Provide the (x, y) coordinate of the cell's center where the given text is located.  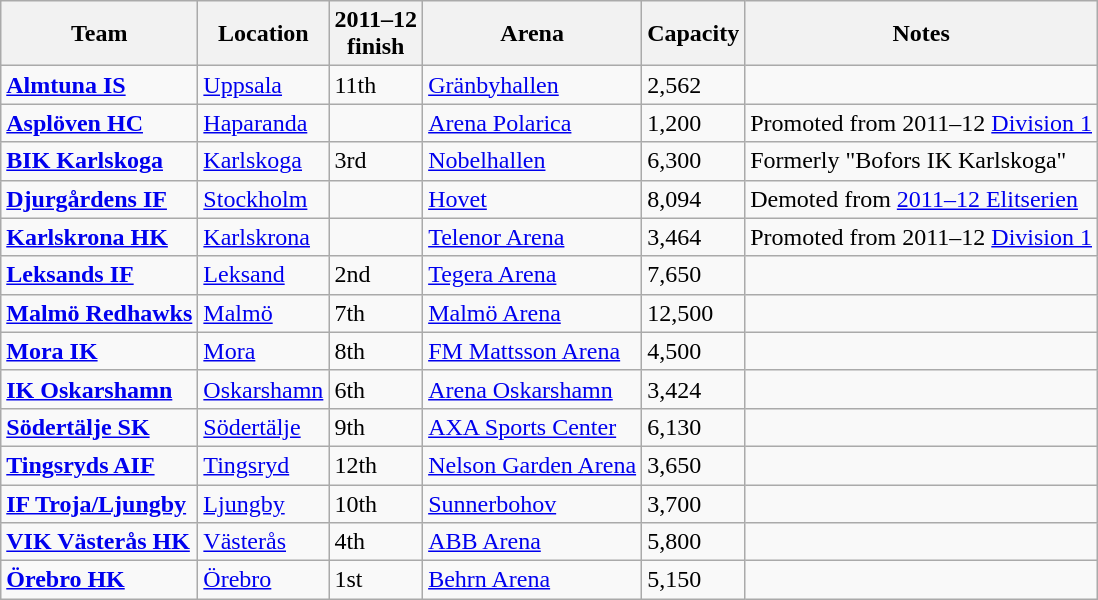
AXA Sports Center (532, 427)
5,150 (694, 580)
VIK Västerås HK (100, 542)
Tegera Arena (532, 275)
Örebro HK (100, 580)
Arena (532, 34)
1,200 (694, 123)
2011–12finish (376, 34)
6th (376, 389)
4th (376, 542)
Team (100, 34)
8,094 (694, 199)
Leksands IF (100, 275)
7th (376, 313)
BIK Karlskoga (100, 161)
Djurgårdens IF (100, 199)
3,700 (694, 503)
Malmö Arena (532, 313)
Sunnerbohov (532, 503)
12th (376, 465)
7,650 (694, 275)
Malmö Redhawks (100, 313)
Almtuna IS (100, 85)
Capacity (694, 34)
Tingsryd (264, 465)
8th (376, 351)
Karlskrona (264, 237)
2nd (376, 275)
Ljungby (264, 503)
Notes (922, 34)
3,650 (694, 465)
Södertälje (264, 427)
4,500 (694, 351)
Södertälje SK (100, 427)
IK Oskarshamn (100, 389)
Malmö (264, 313)
Location (264, 34)
IF Troja/Ljungby (100, 503)
Formerly "Bofors IK Karlskoga" (922, 161)
6,300 (694, 161)
Tingsryds AIF (100, 465)
Demoted from 2011–12 Elitserien (922, 199)
5,800 (694, 542)
Hovet (532, 199)
1st (376, 580)
Arena Polarica (532, 123)
Behrn Arena (532, 580)
2,562 (694, 85)
Gränbyhallen (532, 85)
Stockholm (264, 199)
11th (376, 85)
Telenor Arena (532, 237)
Mora IK (100, 351)
ABB Arena (532, 542)
9th (376, 427)
3,424 (694, 389)
FM Mattsson Arena (532, 351)
Asplöven HC (100, 123)
10th (376, 503)
Oskarshamn (264, 389)
12,500 (694, 313)
Nelson Garden Arena (532, 465)
Uppsala (264, 85)
Västerås (264, 542)
Arena Oskarshamn (532, 389)
Karlskrona HK (100, 237)
Karlskoga (264, 161)
6,130 (694, 427)
Örebro (264, 580)
3rd (376, 161)
Nobelhallen (532, 161)
Leksand (264, 275)
Mora (264, 351)
Haparanda (264, 123)
3,464 (694, 237)
